Detect which cell encompasses the target text, then output its [X, Y] center coordinate. 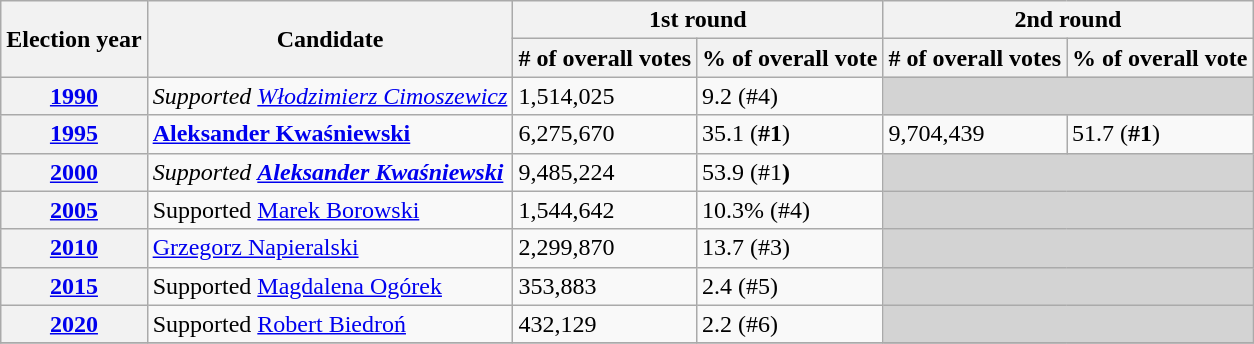
1,514,025 [605, 96]
432,129 [605, 324]
13.7 (#3) [790, 248]
Grzegorz Napieralski [330, 248]
51.7 (#1) [1160, 134]
2000 [74, 172]
Supported Magdalena Ogórek [330, 286]
353,883 [605, 286]
2.4 (#5) [790, 286]
1995 [74, 134]
9.2 (#4) [790, 96]
2010 [74, 248]
10.3% (#4) [790, 210]
Aleksander Kwaśniewski [330, 134]
9,485,224 [605, 172]
2005 [74, 210]
2nd round [1068, 20]
6,275,670 [605, 134]
1st round [698, 20]
2020 [74, 324]
Supported Włodzimierz Cimoszewicz [330, 96]
2,299,870 [605, 248]
2015 [74, 286]
35.1 (#1) [790, 134]
1,544,642 [605, 210]
Election year [74, 39]
9,704,439 [975, 134]
53.9 (#1) [790, 172]
Supported Marek Borowski [330, 210]
Supported Robert Biedroń [330, 324]
2.2 (#6) [790, 324]
Supported Aleksander Kwaśniewski [330, 172]
1990 [74, 96]
Candidate [330, 39]
